Provide the [x, y] coordinate of the cell's center where the given text is located.  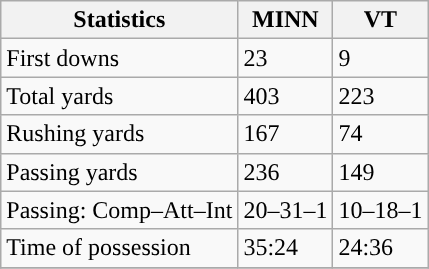
167 [286, 134]
74 [380, 134]
236 [286, 172]
9 [380, 58]
149 [380, 172]
MINN [286, 20]
24:36 [380, 248]
Passing: Comp–Att–Int [120, 210]
223 [380, 96]
35:24 [286, 248]
23 [286, 58]
VT [380, 20]
403 [286, 96]
Total yards [120, 96]
20–31–1 [286, 210]
Rushing yards [120, 134]
Statistics [120, 20]
First downs [120, 58]
Passing yards [120, 172]
Time of possession [120, 248]
10–18–1 [380, 210]
